Locate the cell with the specified text and output its [x, y] center coordinate. 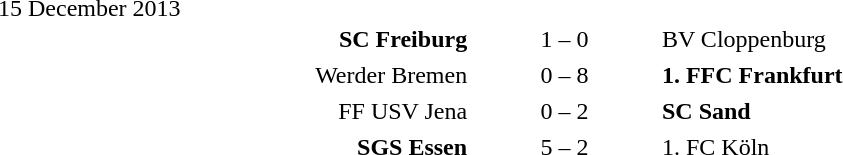
0 – 2 [564, 111]
0 – 8 [564, 75]
1 – 0 [564, 39]
